Identify which cell holds the provided text, then report its [x, y] central coordinate. 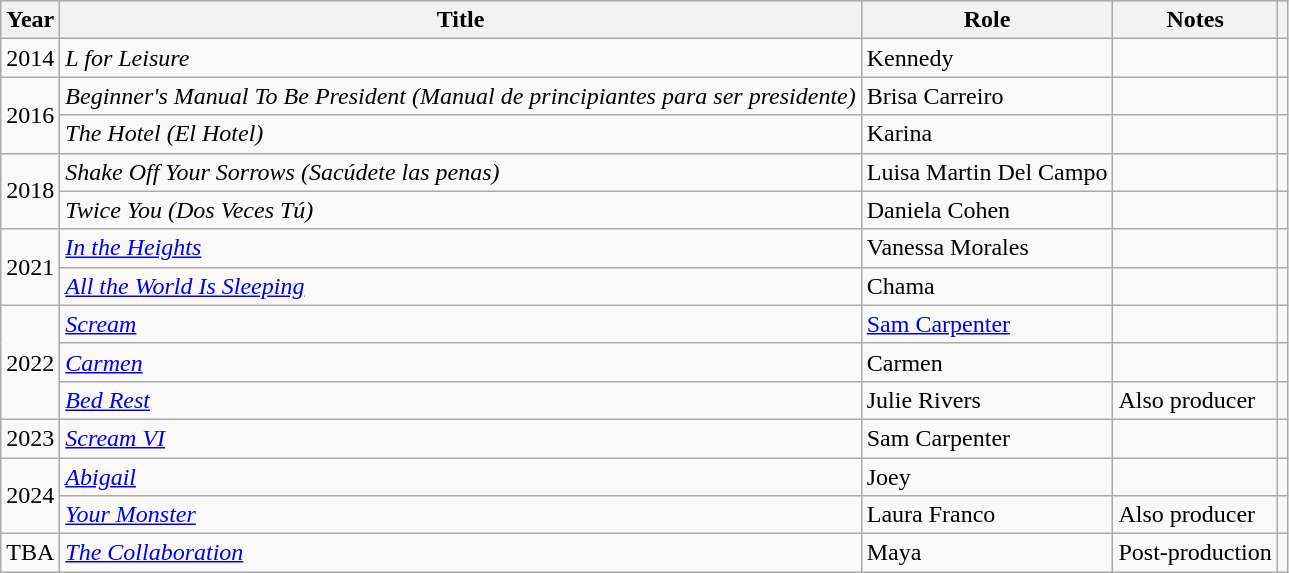
Abigail [460, 477]
In the Heights [460, 248]
The Hotel (El Hotel) [460, 134]
Beginner's Manual To Be President (Manual de principiantes para ser presidente) [460, 96]
Brisa Carreiro [987, 96]
L for Leisure [460, 58]
Twice You (Dos Veces Tú) [460, 210]
2018 [30, 191]
Vanessa Morales [987, 248]
Maya [987, 553]
Title [460, 20]
Laura Franco [987, 515]
Chama [987, 286]
Role [987, 20]
Shake Off Your Sorrows (Sacúdete las penas) [460, 172]
Bed Rest [460, 400]
Daniela Cohen [987, 210]
TBA [30, 553]
Kennedy [987, 58]
2021 [30, 267]
Post-production [1195, 553]
Scream VI [460, 438]
2016 [30, 115]
The Collaboration [460, 553]
2023 [30, 438]
Julie Rivers [987, 400]
2014 [30, 58]
2022 [30, 362]
Scream [460, 324]
Luisa Martin Del Campo [987, 172]
2024 [30, 496]
Year [30, 20]
Notes [1195, 20]
All the World Is Sleeping [460, 286]
Your Monster [460, 515]
Karina [987, 134]
Joey [987, 477]
